Provide the [X, Y] coordinate of the cell's center where the given text is located.  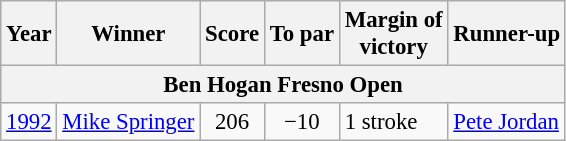
Mike Springer [128, 122]
1 stroke [394, 122]
206 [232, 122]
Pete Jordan [506, 122]
Winner [128, 34]
Runner-up [506, 34]
Ben Hogan Fresno Open [284, 85]
−10 [302, 122]
Year [29, 34]
1992 [29, 122]
Margin ofvictory [394, 34]
Score [232, 34]
To par [302, 34]
